From the cell containing the given text, extract its center point as [X, Y] coordinate. 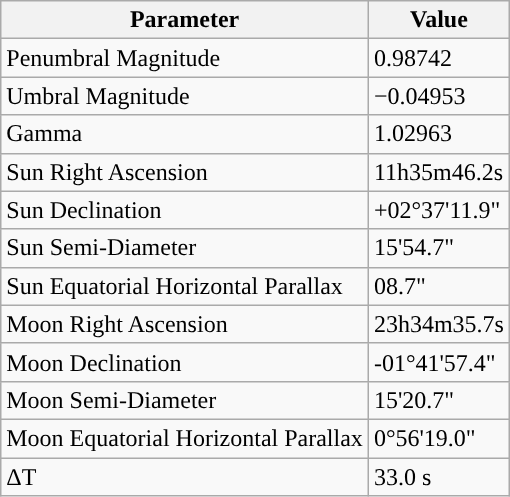
ΔT [185, 477]
Moon Semi-Diameter [185, 400]
15'54.7" [438, 248]
Penumbral Magnitude [185, 58]
−0.04953 [438, 96]
15'20.7" [438, 400]
Value [438, 20]
Sun Declination [185, 210]
08.7" [438, 286]
Sun Equatorial Horizontal Parallax [185, 286]
Umbral Magnitude [185, 96]
0.98742 [438, 58]
+02°37'11.9" [438, 210]
-01°41'57.4" [438, 362]
Sun Semi-Diameter [185, 248]
23h34m35.7s [438, 324]
Gamma [185, 134]
Parameter [185, 20]
1.02963 [438, 134]
33.0 s [438, 477]
11h35m46.2s [438, 172]
Sun Right Ascension [185, 172]
Moon Declination [185, 362]
Moon Equatorial Horizontal Parallax [185, 438]
Moon Right Ascension [185, 324]
0°56'19.0" [438, 438]
